Scan for the cell matching the given text and deliver its (X, Y) coordinate at center. 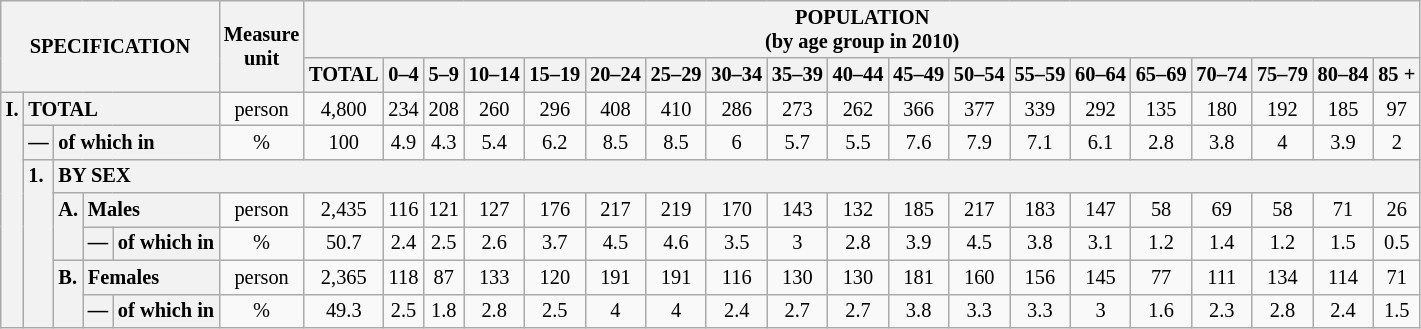
1.6 (1162, 311)
6.2 (554, 142)
1. (38, 243)
2,435 (344, 210)
180 (1222, 109)
135 (1162, 109)
7.1 (1040, 142)
7.6 (918, 142)
0.5 (1396, 243)
70–74 (1222, 75)
2.3 (1222, 311)
120 (554, 277)
0–4 (403, 75)
410 (676, 109)
296 (554, 109)
50–54 (980, 75)
50.7 (344, 243)
192 (1282, 109)
147 (1100, 210)
133 (494, 277)
55–59 (1040, 75)
10–14 (494, 75)
4.9 (403, 142)
97 (1396, 109)
4.6 (676, 243)
5.7 (798, 142)
286 (736, 109)
219 (676, 210)
6.1 (1100, 142)
A. (68, 226)
234 (403, 109)
121 (444, 210)
77 (1162, 277)
60–64 (1100, 75)
377 (980, 109)
260 (494, 109)
35–39 (798, 75)
85 + (1396, 75)
262 (858, 109)
408 (616, 109)
6 (736, 142)
5.5 (858, 142)
SPECIFICATION (110, 46)
366 (918, 109)
339 (1040, 109)
I. (12, 210)
Males (151, 210)
POPULATION (by age group in 2010) (862, 29)
30–34 (736, 75)
143 (798, 210)
145 (1100, 277)
114 (1344, 277)
118 (403, 277)
127 (494, 210)
208 (444, 109)
292 (1100, 109)
3.5 (736, 243)
49.3 (344, 311)
15–19 (554, 75)
2 (1396, 142)
176 (554, 210)
4,800 (344, 109)
69 (1222, 210)
B. (68, 294)
1.4 (1222, 243)
3.7 (554, 243)
160 (980, 277)
2,365 (344, 277)
20–24 (616, 75)
BY SEX (738, 176)
87 (444, 277)
111 (1222, 277)
7.9 (980, 142)
134 (1282, 277)
5–9 (444, 75)
156 (1040, 277)
26 (1396, 210)
100 (344, 142)
5.4 (494, 142)
Females (151, 277)
75–79 (1282, 75)
25–29 (676, 75)
273 (798, 109)
181 (918, 277)
183 (1040, 210)
45–49 (918, 75)
40–44 (858, 75)
1.8 (444, 311)
3.1 (1100, 243)
170 (736, 210)
132 (858, 210)
2.6 (494, 243)
Measure unit (262, 46)
4.3 (444, 142)
65–69 (1162, 75)
80–84 (1344, 75)
